Pinpoint the cell where the given text exists, returning its [X, Y] midpoint coordinate. 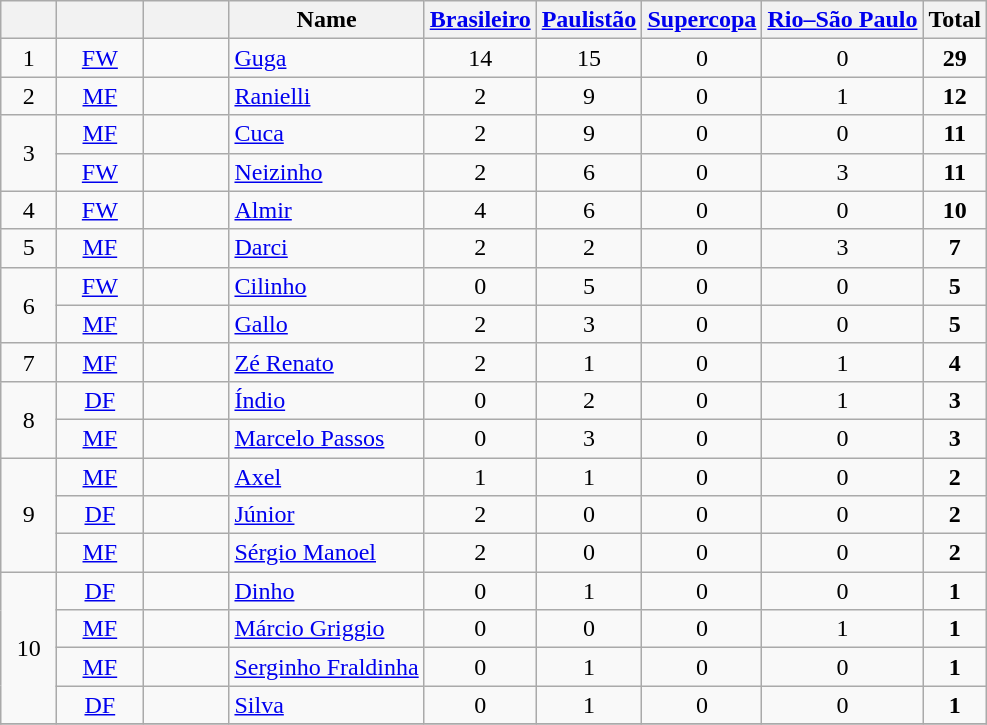
Cilinho [326, 286]
Índio [326, 400]
15 [589, 58]
Supercopa [702, 20]
Sérgio Manoel [326, 553]
Gallo [326, 324]
Zé Renato [326, 362]
Neizinho [326, 172]
12 [955, 96]
Ranielli [326, 96]
Cuca [326, 134]
Júnior [326, 515]
Darci [326, 248]
Almir [326, 210]
Serginho Fraldinha [326, 667]
29 [955, 58]
Márcio Griggio [326, 629]
Rio–São Paulo [842, 20]
Dinho [326, 591]
Marcelo Passos [326, 438]
14 [480, 58]
8 [29, 419]
Total [955, 20]
Silva [326, 705]
Guga [326, 58]
Paulistão [589, 20]
Brasileiro [480, 20]
Name [326, 20]
Axel [326, 477]
